Pinpoint the cell where the given text exists, returning its (X, Y) midpoint coordinate. 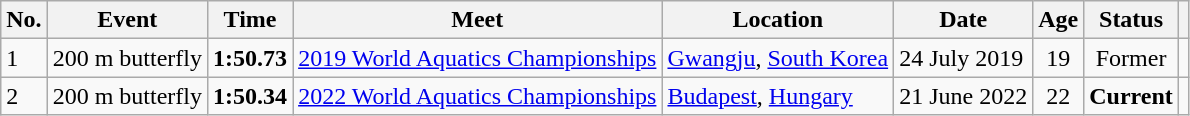
Event (127, 20)
2 (24, 96)
21 June 2022 (964, 96)
22 (1058, 96)
Location (778, 20)
19 (1058, 58)
Status (1132, 20)
2022 World Aquatics Championships (478, 96)
24 July 2019 (964, 58)
Gwangju, South Korea (778, 58)
1:50.73 (250, 58)
Former (1132, 58)
2019 World Aquatics Championships (478, 58)
Meet (478, 20)
1:50.34 (250, 96)
Age (1058, 20)
1 (24, 58)
No. (24, 20)
Time (250, 20)
Budapest, Hungary (778, 96)
Date (964, 20)
Current (1132, 96)
